Locate the cell with the specified text and output its (x, y) center coordinate. 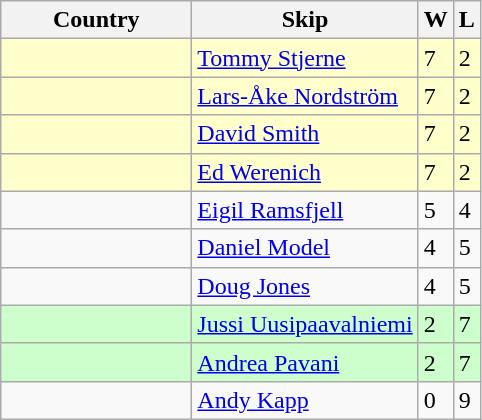
Jussi Uusipaavalniemi (305, 324)
Tommy Stjerne (305, 58)
W (436, 20)
Daniel Model (305, 248)
Eigil Ramsfjell (305, 210)
9 (466, 400)
0 (436, 400)
Country (96, 20)
Doug Jones (305, 286)
L (466, 20)
Andy Kapp (305, 400)
Ed Werenich (305, 172)
Skip (305, 20)
David Smith (305, 134)
Lars-Åke Nordström (305, 96)
Andrea Pavani (305, 362)
